Find where the given text appears and provide that cell's center as (x, y) coordinate. 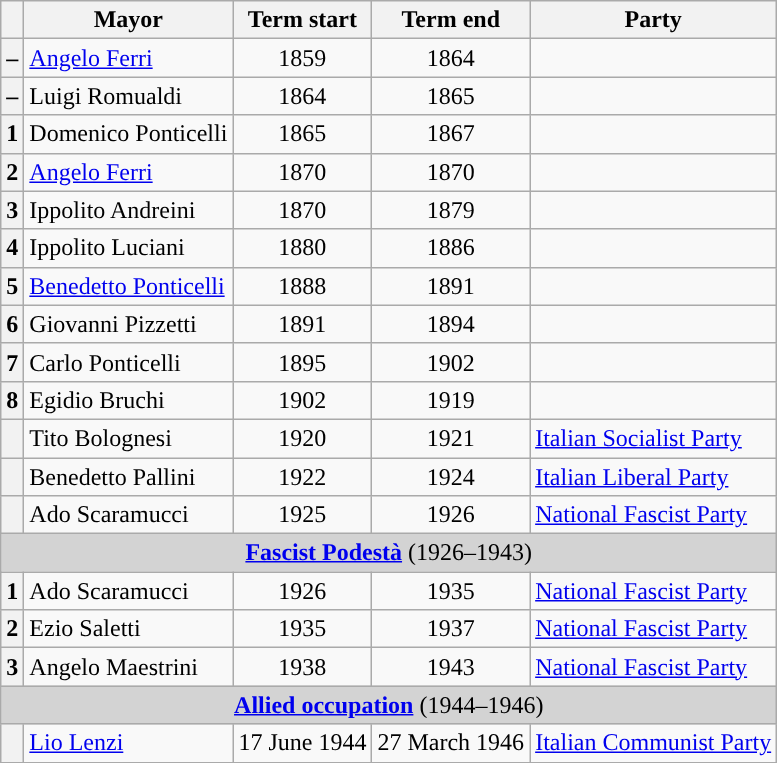
8 (12, 400)
Benedetto Ponticelli (128, 286)
Lio Lenzi (128, 743)
1859 (302, 58)
Term start (302, 20)
Ippolito Luciani (128, 248)
1938 (302, 667)
Carlo Ponticelli (128, 362)
Party (654, 20)
4 (12, 248)
1920 (302, 438)
1921 (451, 438)
1919 (451, 400)
1924 (451, 477)
27 March 1946 (451, 743)
Italian Communist Party (654, 743)
Ippolito Andreini (128, 210)
Luigi Romualdi (128, 96)
1888 (302, 286)
Benedetto Pallini (128, 477)
5 (12, 286)
Fascist Podestà (1926–1943) (389, 553)
Domenico Ponticelli (128, 134)
Ezio Saletti (128, 629)
1879 (451, 210)
Mayor (128, 20)
Tito Bolognesi (128, 438)
Italian Liberal Party (654, 477)
Egidio Bruchi (128, 400)
1922 (302, 477)
Italian Socialist Party (654, 438)
1925 (302, 515)
1937 (451, 629)
Allied occupation (1944–1946) (389, 705)
Angelo Maestrini (128, 667)
1867 (451, 134)
17 June 1944 (302, 743)
1943 (451, 667)
Term end (451, 20)
1886 (451, 248)
1895 (302, 362)
6 (12, 324)
Giovanni Pizzetti (128, 324)
7 (12, 362)
1880 (302, 248)
1894 (451, 324)
